Determine the [X, Y] coordinate at the center of the cell enclosing the given text.  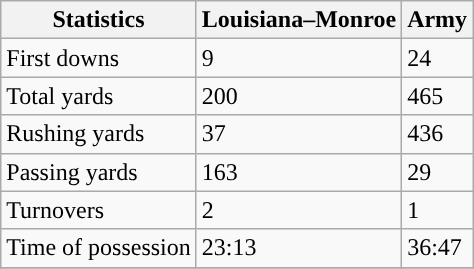
29 [438, 172]
2 [298, 210]
Louisiana–Monroe [298, 20]
Time of possession [99, 248]
163 [298, 172]
Statistics [99, 20]
First downs [99, 58]
Army [438, 20]
24 [438, 58]
Turnovers [99, 210]
Passing yards [99, 172]
436 [438, 134]
200 [298, 96]
23:13 [298, 248]
37 [298, 134]
1 [438, 210]
Rushing yards [99, 134]
465 [438, 96]
Total yards [99, 96]
9 [298, 58]
36:47 [438, 248]
